Provide the [X, Y] coordinate of the cell's center where the given text is located.  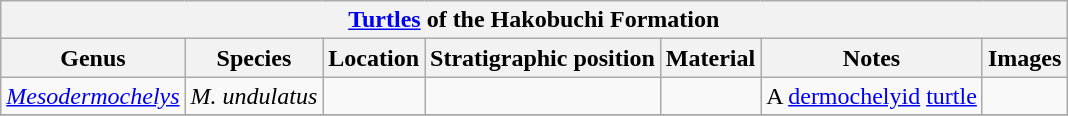
Genus [93, 58]
Notes [872, 58]
Turtles of the Hakobuchi Formation [534, 20]
Mesodermochelys [93, 96]
M. undulatus [254, 96]
A dermochelyid turtle [872, 96]
Images [1024, 58]
Location [374, 58]
Species [254, 58]
Material [710, 58]
Stratigraphic position [543, 58]
